Determine the [x, y] coordinate at the center of the cell enclosing the given text.  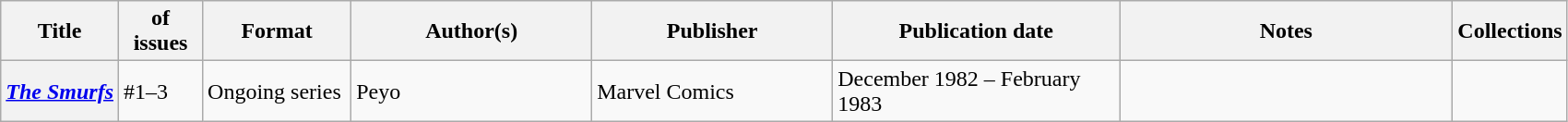
Author(s) [472, 31]
The Smurfs [60, 91]
Title [60, 31]
Peyo [472, 91]
#1–3 [160, 91]
Notes [1286, 31]
Marvel Comics [712, 91]
Collections [1510, 31]
Format [277, 31]
Publisher [712, 31]
of issues [160, 31]
Ongoing series [277, 91]
December 1982 – February 1983 [976, 91]
Publication date [976, 31]
